Search for the cell housing the specified text and yield its (X, Y) center coordinate. 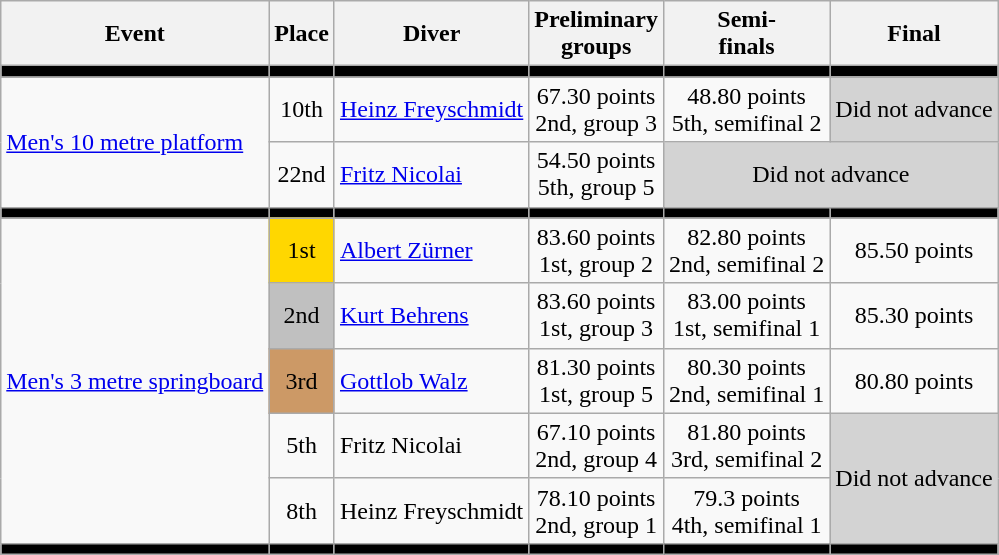
Men's 10 metre platform (135, 142)
Men's 3 metre springboard (135, 380)
10th (302, 110)
83.00 points 1st, semifinal 1 (746, 316)
1st (302, 250)
79.3 points 4th, semifinal 1 (746, 510)
Gottlob Walz (431, 380)
85.50 points (914, 250)
81.80 points 3rd, semifinal 2 (746, 446)
78.10 points 2nd, group 1 (596, 510)
2nd (302, 316)
8th (302, 510)
83.60 points 1st, group 3 (596, 316)
Semi-finals (746, 34)
Diver (431, 34)
Kurt Behrens (431, 316)
Albert Zürner (431, 250)
Final (914, 34)
82.80 points 2nd, semifinal 2 (746, 250)
Preliminary groups (596, 34)
22nd (302, 174)
81.30 points 1st, group 5 (596, 380)
3rd (302, 380)
Place (302, 34)
Event (135, 34)
48.80 points 5th, semifinal 2 (746, 110)
80.80 points (914, 380)
85.30 points (914, 316)
80.30 points 2nd, semifinal 1 (746, 380)
5th (302, 446)
83.60 points 1st, group 2 (596, 250)
67.30 points 2nd, group 3 (596, 110)
67.10 points 2nd, group 4 (596, 446)
54.50 points 5th, group 5 (596, 174)
